Provide the (X, Y) coordinate of the cell's center where the given text is located.  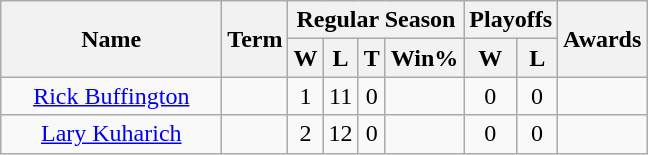
1 (306, 96)
2 (306, 134)
11 (340, 96)
Regular Season (376, 20)
12 (340, 134)
Name (112, 39)
Win% (424, 58)
Rick Buffington (112, 96)
Awards (602, 39)
Lary Kuharich (112, 134)
Playoffs (511, 20)
Term (255, 39)
T (372, 58)
